Return (X, Y) of the center of cell containing provided text 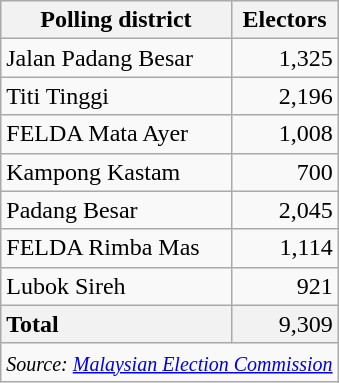
1,008 (284, 134)
2,045 (284, 210)
Total (116, 324)
FELDA Rimba Mas (116, 248)
2,196 (284, 96)
Kampong Kastam (116, 172)
Padang Besar (116, 210)
Lubok Sireh (116, 286)
Jalan Padang Besar (116, 58)
Electors (284, 20)
1,114 (284, 248)
Polling district (116, 20)
700 (284, 172)
FELDA Mata Ayer (116, 134)
Source: Malaysian Election Commission (170, 362)
921 (284, 286)
Titi Tinggi (116, 96)
1,325 (284, 58)
9,309 (284, 324)
